Search for the cell housing the specified text and yield its [x, y] center coordinate. 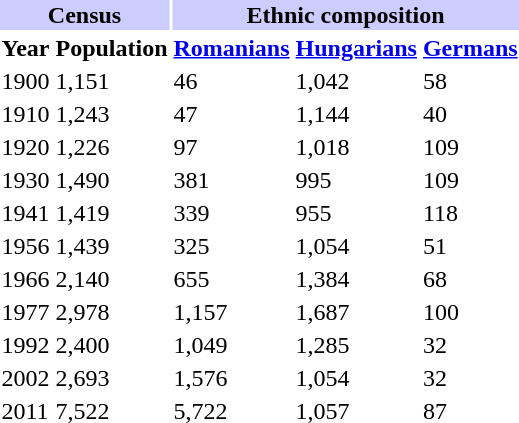
1,226 [112, 147]
58 [470, 81]
1,243 [112, 114]
2,400 [112, 345]
339 [232, 213]
1,157 [232, 312]
1,151 [112, 81]
1920 [26, 147]
1,285 [356, 345]
47 [232, 114]
1,049 [232, 345]
1,144 [356, 114]
1,042 [356, 81]
1956 [26, 246]
995 [356, 180]
51 [470, 246]
1941 [26, 213]
Hungarians [356, 48]
46 [232, 81]
97 [232, 147]
2,978 [112, 312]
Census [84, 15]
381 [232, 180]
Germans [470, 48]
1,018 [356, 147]
655 [232, 279]
Population [112, 48]
1900 [26, 81]
40 [470, 114]
2,140 [112, 279]
Romanians [232, 48]
2002 [26, 378]
1966 [26, 279]
100 [470, 312]
1,384 [356, 279]
1,490 [112, 180]
118 [470, 213]
1977 [26, 312]
325 [232, 246]
Year [26, 48]
1,687 [356, 312]
1,419 [112, 213]
Ethnic composition [346, 15]
955 [356, 213]
1930 [26, 180]
68 [470, 279]
1910 [26, 114]
1,439 [112, 246]
2,693 [112, 378]
1992 [26, 345]
1,576 [232, 378]
